Return (X, Y) of the center of cell containing provided text 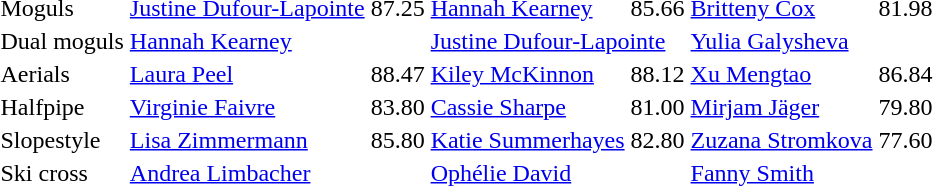
Xu Mengtao (782, 74)
85.80 (398, 140)
Lisa Zimmermann (247, 140)
81.00 (658, 107)
Virginie Faivre (247, 107)
Kiley McKinnon (528, 74)
Laura Peel (247, 74)
Hannah Kearney (277, 41)
Katie Summerhayes (528, 140)
Cassie Sharpe (528, 107)
88.12 (658, 74)
Justine Dufour-Lapointe (558, 41)
82.80 (658, 140)
83.80 (398, 107)
Mirjam Jäger (782, 107)
Zuzana Stromkova (782, 140)
88.47 (398, 74)
